Return the [x, y] coordinate for the center point of the cell that contains the specified text.  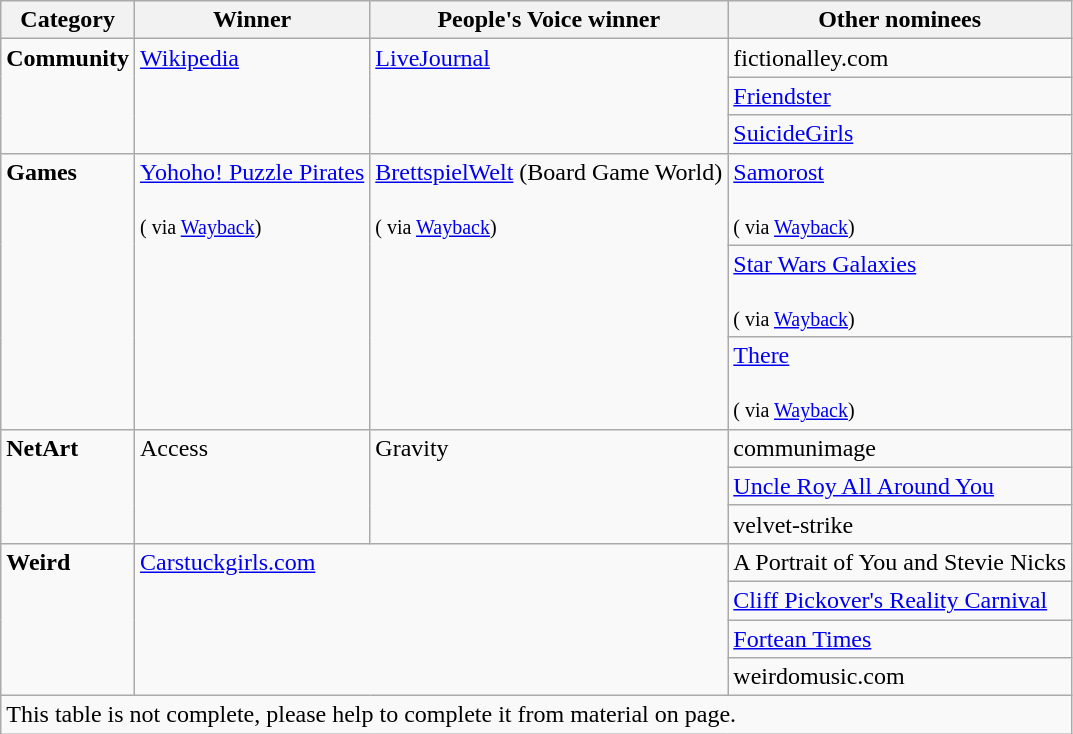
velvet-strike [900, 524]
Weird [68, 619]
LiveJournal [549, 96]
Carstuckgirls.com [430, 619]
There( via Wayback) [900, 383]
Wikipedia [252, 96]
Uncle Roy All Around You [900, 486]
Gravity [549, 486]
fictionalley.com [900, 58]
BrettspielWelt (Board Game World)( via Wayback) [549, 291]
NetArt [68, 486]
SuicideGirls [900, 134]
Winner [252, 20]
This table is not complete, please help to complete it from material on page. [536, 715]
Other nominees [900, 20]
People's Voice winner [549, 20]
Access [252, 486]
Friendster [900, 96]
communimage [900, 448]
A Portrait of You and Stevie Nicks [900, 562]
weirdomusic.com [900, 677]
Games [68, 291]
Samorost( via Wayback) [900, 199]
Cliff Pickover's Reality Carnival [900, 600]
Category [68, 20]
Star Wars Galaxies( via Wayback) [900, 291]
Fortean Times [900, 639]
Yohoho! Puzzle Pirates( via Wayback) [252, 291]
Community [68, 96]
